Return the [x, y] coordinate for the center point of the cell that contains the specified text.  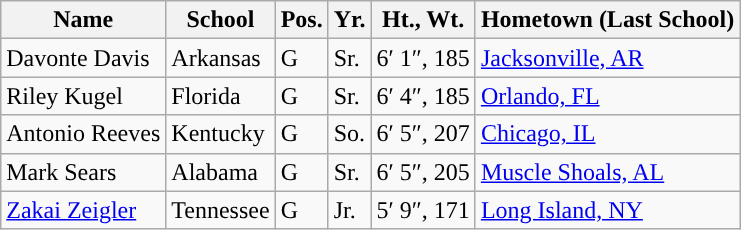
6′ 4″, 185 [423, 96]
Florida [220, 96]
Long Island, NY [607, 210]
Antonio Reeves [84, 134]
School [220, 20]
Kentucky [220, 134]
Mark Sears [84, 172]
Ht., Wt. [423, 20]
6′ 5″, 207 [423, 134]
Jacksonville, AR [607, 58]
6′ 5″, 205 [423, 172]
Pos. [302, 20]
So. [350, 134]
Zakai Zeigler [84, 210]
Name [84, 20]
Yr. [350, 20]
6′ 1″, 185 [423, 58]
Alabama [220, 172]
Chicago, IL [607, 134]
Riley Kugel [84, 96]
Jr. [350, 210]
Orlando, FL [607, 96]
Arkansas [220, 58]
Davonte Davis [84, 58]
5′ 9″, 171 [423, 210]
Hometown (Last School) [607, 20]
Tennessee [220, 210]
Muscle Shoals, AL [607, 172]
